Provide the (X, Y) coordinate of the cell's center where the given text is located.  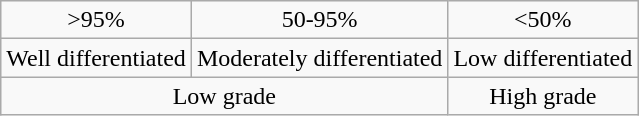
Well differentiated (96, 58)
>95% (96, 20)
Moderately differentiated (320, 58)
Low grade (224, 96)
<50% (543, 20)
Low differentiated (543, 58)
High grade (543, 96)
50-95% (320, 20)
